Find where the given text appears and provide that cell's center as [x, y] coordinate. 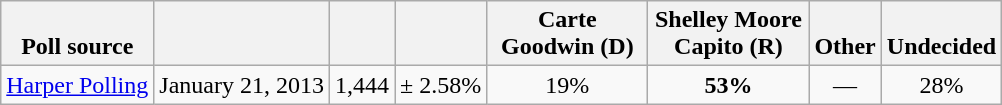
53% [728, 85]
Other [845, 34]
Harper Polling [78, 85]
Shelley MooreCapito (R) [728, 34]
± 2.58% [441, 85]
Poll source [78, 34]
1,444 [362, 85]
— [845, 85]
28% [941, 85]
19% [568, 85]
January 21, 2013 [242, 85]
CarteGoodwin (D) [568, 34]
Undecided [941, 34]
